Return [X, Y] of the center of cell containing provided text 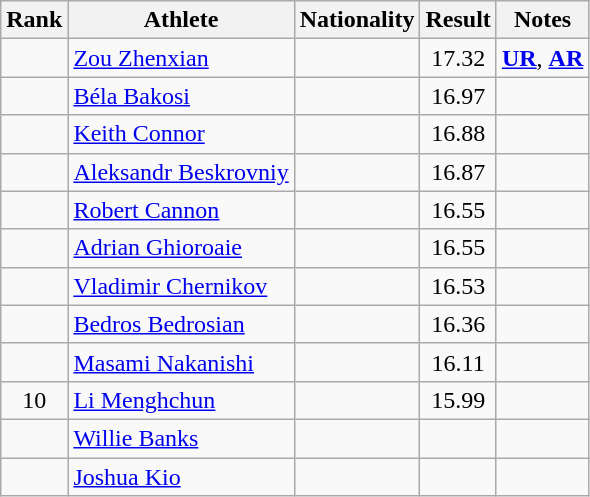
16.53 [458, 286]
Robert Cannon [181, 210]
Joshua Kio [181, 477]
Willie Banks [181, 438]
Masami Nakanishi [181, 362]
Nationality [357, 20]
16.88 [458, 134]
16.97 [458, 96]
Rank [34, 20]
Aleksandr Beskrovniy [181, 172]
Bedros Bedrosian [181, 324]
16.36 [458, 324]
Li Menghchun [181, 400]
15.99 [458, 400]
UR, AR [542, 58]
10 [34, 400]
Béla Bakosi [181, 96]
Athlete [181, 20]
Keith Connor [181, 134]
16.11 [458, 362]
16.87 [458, 172]
Notes [542, 20]
Vladimir Chernikov [181, 286]
Result [458, 20]
Zou Zhenxian [181, 58]
17.32 [458, 58]
Adrian Ghioroaie [181, 248]
